Pinpoint the cell where the given text exists, returning its [x, y] midpoint coordinate. 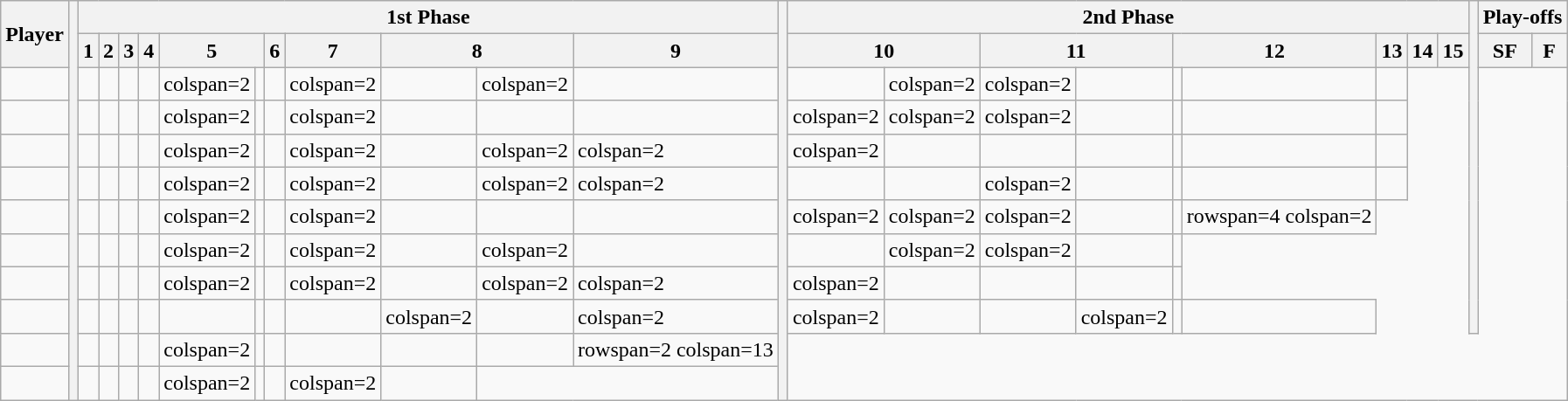
6 [274, 51]
1st Phase [428, 17]
14 [1423, 51]
5 [212, 51]
SF [1505, 51]
Player [35, 34]
4 [149, 51]
1 [89, 51]
9 [676, 51]
2 [108, 51]
12 [1274, 51]
3 [129, 51]
13 [1391, 51]
rowspan=4 colspan=2 [1280, 217]
15 [1453, 51]
rowspan=2 colspan=13 [676, 349]
11 [1076, 51]
2nd Phase [1127, 17]
Play-offs [1523, 17]
10 [884, 51]
8 [477, 51]
7 [333, 51]
F [1549, 51]
